Determine the [X, Y] coordinate at the center of the cell enclosing the given text.  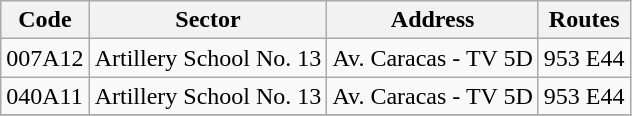
Code [45, 20]
Sector [208, 20]
Routes [584, 20]
Address [432, 20]
007A12 [45, 58]
040A11 [45, 96]
